Determine the (x, y) coordinate at the center of the cell enclosing the given text.  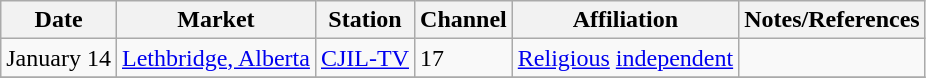
Notes/References (832, 20)
17 (464, 58)
Date (59, 20)
CJIL-TV (364, 58)
Market (216, 20)
January 14 (59, 58)
Station (364, 20)
Channel (464, 20)
Affiliation (625, 20)
Religious independent (625, 58)
Lethbridge, Alberta (216, 58)
